Return the (X, Y) coordinate for the center point of the cell that contains the specified text.  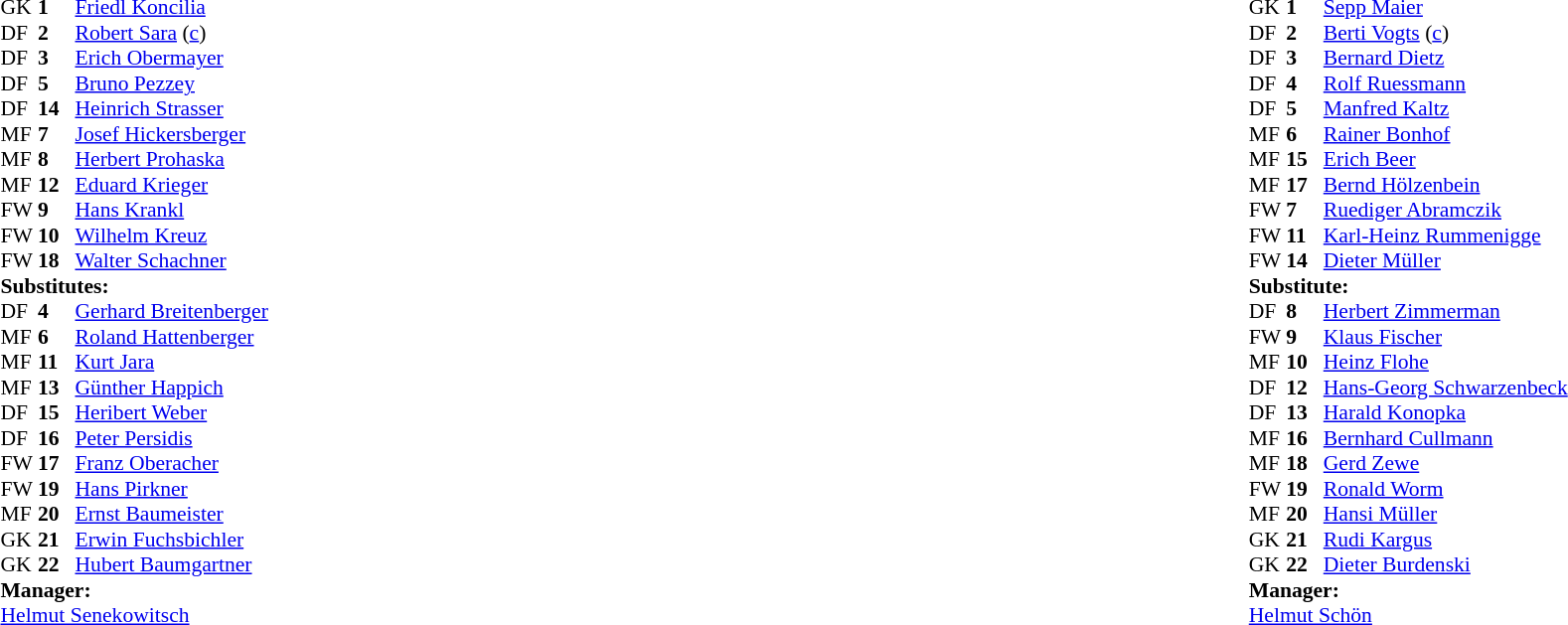
Substitutes: (133, 286)
Franz Oberacher (172, 464)
Ronald Worm (1446, 489)
Heinrich Strasser (172, 108)
Hans Pirkner (172, 489)
Klaus Fischer (1446, 337)
Harald Konopka (1446, 412)
Rudi Kargus (1446, 540)
Bernard Dietz (1446, 59)
Erich Beer (1446, 160)
Erwin Fuchsbichler (172, 540)
Herbert Zimmerman (1446, 311)
Hubert Baumgartner (172, 565)
Rainer Bonhof (1446, 134)
Günther Happich (172, 388)
Roland Hattenberger (172, 337)
Gerhard Breitenberger (172, 311)
Bruno Pezzey (172, 83)
Herbert Prohaska (172, 160)
Berti Vogts (c) (1446, 33)
Wilhelm Kreuz (172, 235)
Ernst Baumeister (172, 514)
Karl-Heinz Rummenigge (1446, 235)
Heribert Weber (172, 412)
Erich Obermayer (172, 59)
Peter Persidis (172, 438)
Kurt Jara (172, 363)
Rolf Ruessmann (1446, 83)
Eduard Krieger (172, 185)
Robert Sara (c) (172, 33)
Dieter Müller (1446, 261)
Bernhard Cullmann (1446, 438)
Substitute: (1409, 286)
Hans-Georg Schwarzenbeck (1446, 388)
Josef Hickersberger (172, 134)
Hansi Müller (1446, 514)
Gerd Zewe (1446, 464)
Walter Schachner (172, 261)
Manfred Kaltz (1446, 108)
Dieter Burdenski (1446, 565)
Heinz Flohe (1446, 363)
Bernd Hölzenbein (1446, 185)
Hans Krankl (172, 210)
Ruediger Abramczik (1446, 210)
